Search for the cell housing the specified text and yield its [x, y] center coordinate. 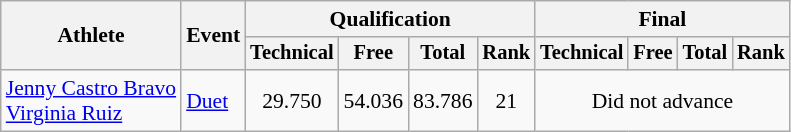
29.750 [292, 100]
Jenny Castro BravoVirginia Ruiz [91, 100]
Did not advance [662, 100]
54.036 [374, 100]
21 [507, 100]
Athlete [91, 36]
Duet [213, 100]
Event [213, 36]
Qualification [390, 19]
Final [662, 19]
83.786 [442, 100]
